Extract the [x, y] coordinate from the center of the cell holding the provided text.  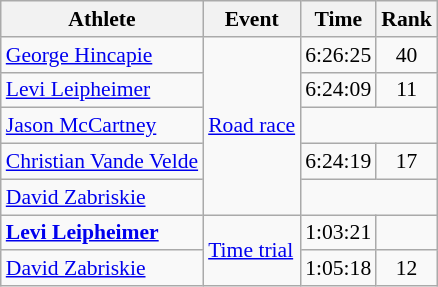
Event [252, 19]
1:05:18 [338, 269]
Rank [406, 19]
6:24:09 [338, 90]
6:26:25 [338, 55]
Time [338, 19]
17 [406, 162]
Jason McCartney [102, 126]
Time trial [252, 250]
Athlete [102, 19]
40 [406, 55]
6:24:19 [338, 162]
Road race [252, 126]
Christian Vande Velde [102, 162]
1:03:21 [338, 233]
11 [406, 90]
George Hincapie [102, 55]
12 [406, 269]
